Scan for the cell matching the given text and deliver its (x, y) coordinate at center. 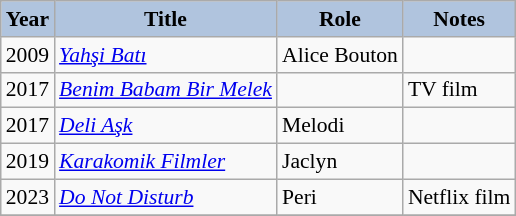
2009 (28, 55)
Alice Bouton (340, 55)
Notes (460, 19)
Role (340, 19)
Do Not Disturb (166, 197)
Karakomik Filmler (166, 162)
Netflix film (460, 197)
Jaclyn (340, 162)
Peri (340, 197)
2019 (28, 162)
Benim Babam Bir Melek (166, 90)
Deli Aşk (166, 126)
Year (28, 19)
Title (166, 19)
Melodi (340, 126)
2023 (28, 197)
Yahşi Batı (166, 55)
TV film (460, 90)
